Locate the cell with the specified text and output its [X, Y] center coordinate. 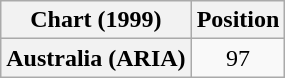
Australia (ARIA) [96, 58]
Chart (1999) [96, 20]
97 [238, 58]
Position [238, 20]
